Locate the cell with the specified text and output its [x, y] center coordinate. 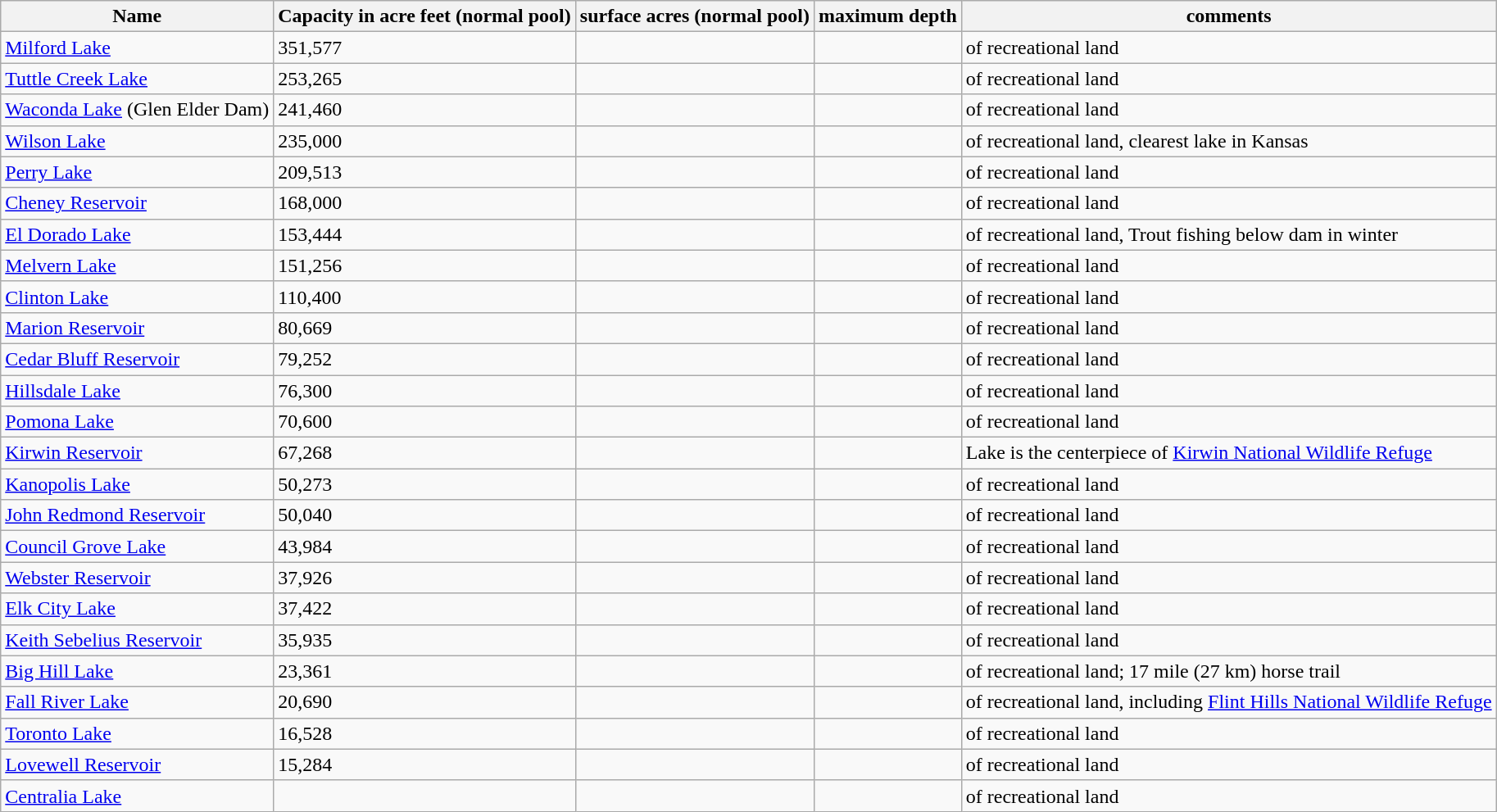
Pomona Lake [138, 422]
43,984 [424, 547]
Marion Reservoir [138, 328]
Webster Reservoir [138, 578]
Name [138, 16]
70,600 [424, 422]
John Redmond Reservoir [138, 515]
351,577 [424, 48]
of recreational land, including Flint Hills National Wildlife Refuge [1229, 702]
15,284 [424, 764]
of recreational land, Trout fishing below dam in winter [1229, 234]
16,528 [424, 733]
of recreational land; 17 mile (27 km) horse trail [1229, 671]
of recreational land, clearest lake in Kansas [1229, 141]
168,000 [424, 203]
Centralia Lake [138, 796]
253,265 [424, 79]
153,444 [424, 234]
Wilson Lake [138, 141]
241,460 [424, 110]
37,422 [424, 609]
Melvern Lake [138, 265]
Keith Sebelius Reservoir [138, 640]
76,300 [424, 391]
37,926 [424, 578]
Big Hill Lake [138, 671]
Lake is the centerpiece of Kirwin National Wildlife Refuge [1229, 453]
Elk City Lake [138, 609]
Cheney Reservoir [138, 203]
235,000 [424, 141]
79,252 [424, 359]
Capacity in acre feet (normal pool) [424, 16]
Kanopolis Lake [138, 484]
20,690 [424, 702]
35,935 [424, 640]
151,256 [424, 265]
Council Grove Lake [138, 547]
Waconda Lake (Glen Elder Dam) [138, 110]
Lovewell Reservoir [138, 764]
Cedar Bluff Reservoir [138, 359]
Clinton Lake [138, 297]
Milford Lake [138, 48]
Perry Lake [138, 172]
Hillsdale Lake [138, 391]
50,273 [424, 484]
surface acres (normal pool) [695, 16]
50,040 [424, 515]
Kirwin Reservoir [138, 453]
Tuttle Creek Lake [138, 79]
comments [1229, 16]
209,513 [424, 172]
maximum depth [888, 16]
Fall River Lake [138, 702]
23,361 [424, 671]
El Dorado Lake [138, 234]
80,669 [424, 328]
110,400 [424, 297]
Toronto Lake [138, 733]
67,268 [424, 453]
